From the cell containing the given text, extract its center point as [x, y] coordinate. 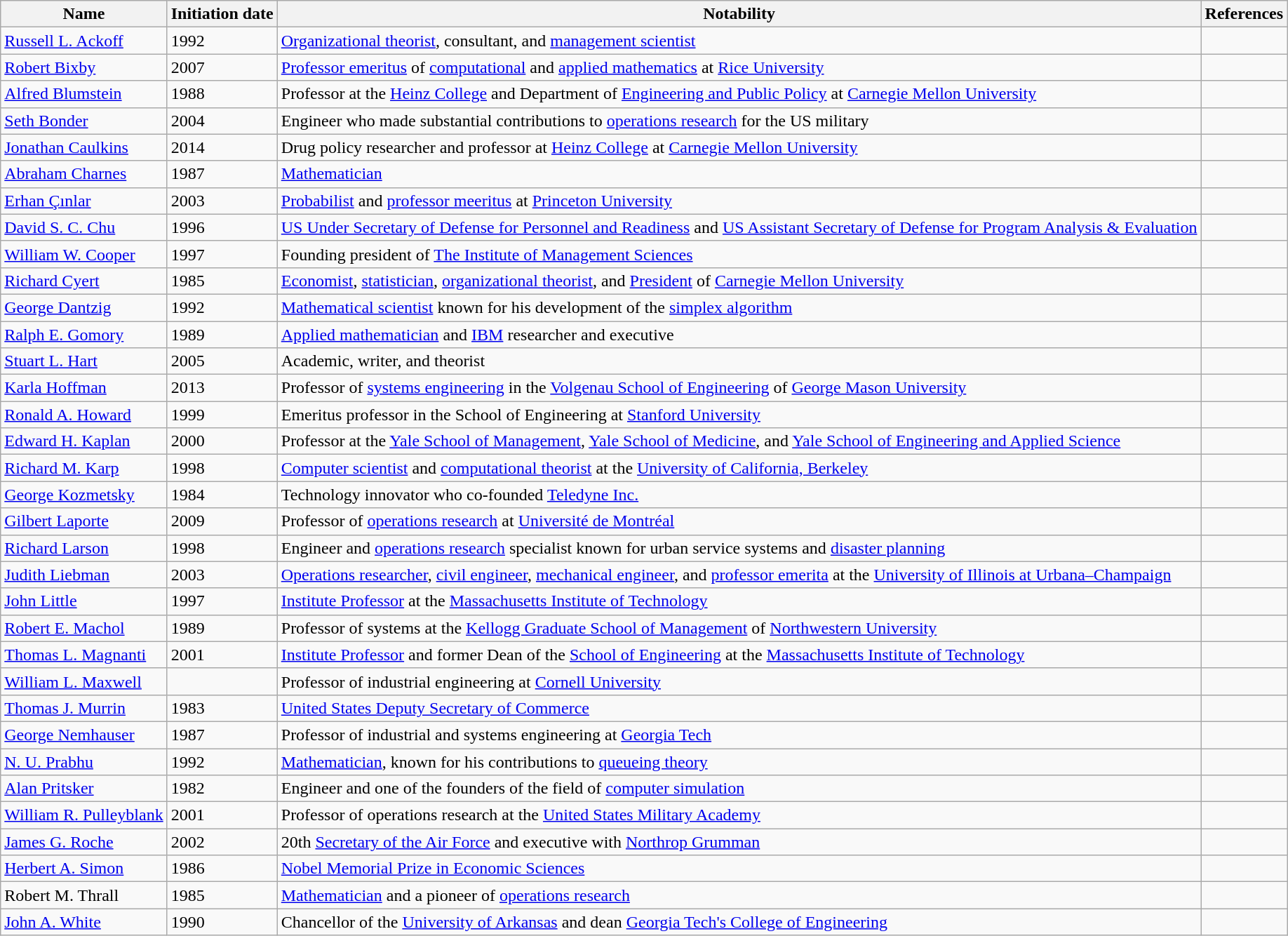
Drug policy researcher and professor at Heinz College at Carnegie Mellon University [739, 147]
Engineer and operations research specialist known for urban service systems and disaster planning [739, 548]
US Under Secretary of Defense for Personnel and Readiness and US Assistant Secretary of Defense for Program Analysis & Evaluation [739, 227]
John A. White [84, 922]
Academic, writer, and theorist [739, 361]
2013 [222, 388]
Robert M. Thrall [84, 895]
20th Secretary of the Air Force and executive with Northrop Grumman [739, 842]
George Dantzig [84, 307]
Professor of systems at the Kellogg Graduate School of Management of Northwestern University [739, 628]
Institute Professor at the Massachusetts Institute of Technology [739, 601]
Engineer who made substantial contributions to operations research for the US military [739, 121]
1990 [222, 922]
Russell L. Ackoff [84, 41]
2014 [222, 147]
Professor at the Heinz College and Department of Engineering and Public Policy at Carnegie Mellon University [739, 94]
2004 [222, 121]
1996 [222, 227]
Herbert A. Simon [84, 869]
Edward H. Kaplan [84, 441]
Operations researcher, civil engineer, mechanical engineer, and professor emerita at the University of Illinois at Urbana–Champaign [739, 575]
Emeritus professor in the School of Engineering at Stanford University [739, 415]
Professor of industrial engineering at Cornell University [739, 681]
Applied mathematician and IBM researcher and executive [739, 335]
Nobel Memorial Prize in Economic Sciences [739, 869]
Computer scientist and computational theorist at the University of California, Berkeley [739, 468]
References [1245, 14]
2005 [222, 361]
Jonathan Caulkins [84, 147]
2002 [222, 842]
William L. Maxwell [84, 681]
Professor at the Yale School of Management, Yale School of Medicine, and Yale School of Engineering and Applied Science [739, 441]
1988 [222, 94]
John Little [84, 601]
William W. Cooper [84, 254]
Professor of operations research at Université de Montréal [739, 521]
Mathematician, known for his contributions to queueing theory [739, 761]
1983 [222, 708]
2007 [222, 67]
George Nemhauser [84, 735]
David S. C. Chu [84, 227]
Gilbert Laporte [84, 521]
2000 [222, 441]
Chancellor of the University of Arkansas and dean Georgia Tech's College of Engineering [739, 922]
Founding president of The Institute of Management Sciences [739, 254]
Judith Liebman [84, 575]
1984 [222, 495]
Professor of operations research at the United States Military Academy [739, 815]
Mathematician [739, 174]
Professor of industrial and systems engineering at Georgia Tech [739, 735]
Abraham Charnes [84, 174]
Probabilist and professor meeritus at Princeton University [739, 201]
2009 [222, 521]
Alan Pritsker [84, 789]
Technology innovator who co-founded Teledyne Inc. [739, 495]
Alfred Blumstein [84, 94]
Richard M. Karp [84, 468]
Ronald A. Howard [84, 415]
Seth Bonder [84, 121]
Engineer and one of the founders of the field of computer simulation [739, 789]
Institute Professor and former Dean of the School of Engineering at the Massachusetts Institute of Technology [739, 655]
Initiation date [222, 14]
Karla Hoffman [84, 388]
George Kozmetsky [84, 495]
Notability [739, 14]
Robert Bixby [84, 67]
Mathematical scientist known for his development of the simplex algorithm [739, 307]
Mathematician and a pioneer of operations research [739, 895]
Thomas L. Magnanti [84, 655]
Erhan Çınlar [84, 201]
Richard Larson [84, 548]
Thomas J. Murrin [84, 708]
Economist, statistician, organizational theorist, and President of Carnegie Mellon University [739, 281]
William R. Pulleyblank [84, 815]
United States Deputy Secretary of Commerce [739, 708]
Ralph E. Gomory [84, 335]
N. U. Prabhu [84, 761]
Stuart L. Hart [84, 361]
Professor of systems engineering in the Volgenau School of Engineering of George Mason University [739, 388]
James G. Roche [84, 842]
Organizational theorist, consultant, and management scientist [739, 41]
1986 [222, 869]
1999 [222, 415]
1982 [222, 789]
Name [84, 14]
Robert E. Machol [84, 628]
Professor emeritus of computational and applied mathematics at Rice University [739, 67]
Richard Cyert [84, 281]
